For the text-containing cell, return its midpoint in [x, y] coordinate format. 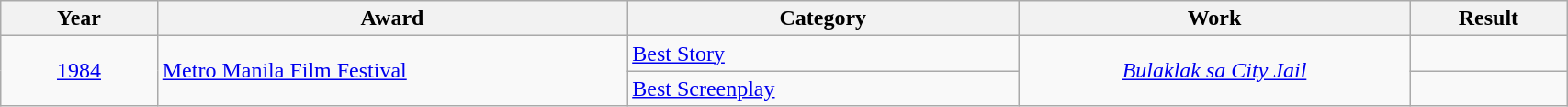
Best Story [823, 53]
Year [79, 18]
Category [823, 18]
1984 [79, 71]
Metro Manila Film Festival [391, 71]
Work [1214, 18]
Best Screenplay [823, 89]
Award [391, 18]
Bulaklak sa City Jail [1214, 71]
Result [1488, 18]
